Locate the cell with the specified text and output its (x, y) center coordinate. 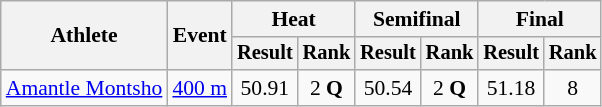
50.91 (265, 88)
8 (573, 88)
Amantle Montsho (84, 88)
400 m (200, 88)
51.18 (511, 88)
Semifinal (416, 19)
Final (540, 19)
Event (200, 36)
Athlete (84, 36)
50.54 (388, 88)
Heat (294, 19)
